Capture the cell that displays the provided text and extract its (x, y) central coordinate. 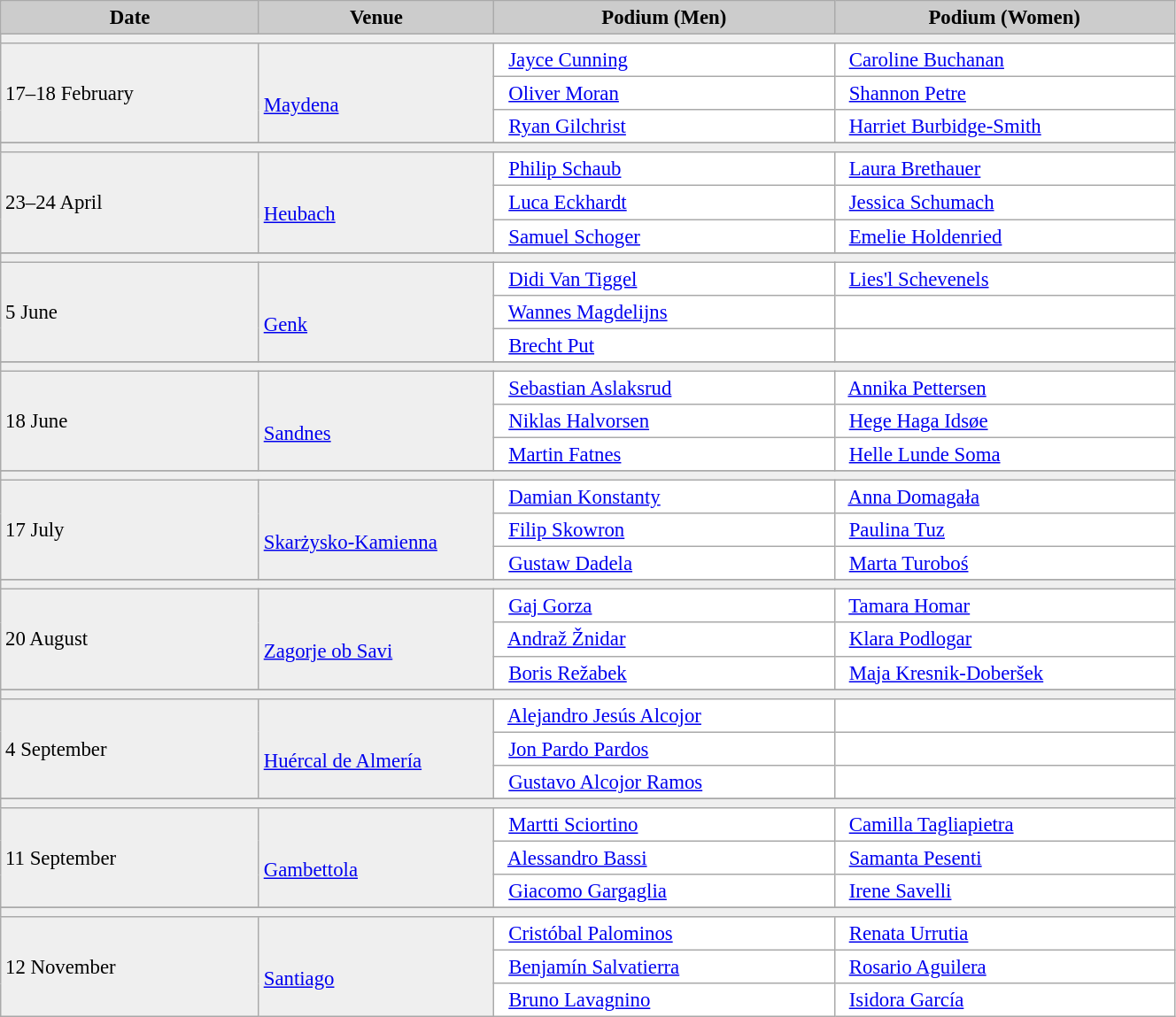
Jon Pardo Pardos (664, 749)
Maydena (375, 94)
Brecht Put (664, 345)
Caroline Buchanan (1004, 60)
Huércal de Almería (375, 749)
Tamara Homar (1004, 606)
Irene Savelli (1004, 891)
Bruno Lavagnino (664, 1000)
23–24 April (130, 202)
Marta Turoboś (1004, 564)
Sebastian Aslaksrud (664, 388)
Giacomo Gargaglia (664, 891)
Gustavo Alcojor Ramos (664, 782)
Venue (375, 18)
Gustaw Dadela (664, 564)
11 September (130, 859)
Ryan Gilchrist (664, 127)
Samuel Schoger (664, 236)
Damian Konstanty (664, 497)
Filip Skowron (664, 530)
Isidora García (1004, 1000)
Andraž Žnidar (664, 640)
Genk (375, 312)
Emelie Holdenried (1004, 236)
20 August (130, 639)
Heubach (375, 202)
Podium (Men) (664, 18)
Cristóbal Palominos (664, 934)
4 September (130, 749)
Philip Schaub (664, 169)
12 November (130, 967)
17–18 February (130, 94)
Sandnes (375, 421)
Rosario Aguilera (1004, 967)
Paulina Tuz (1004, 530)
Helle Lunde Soma (1004, 454)
Zagorje ob Savi (375, 639)
Date (130, 18)
Shannon Petre (1004, 94)
Anna Domagała (1004, 497)
18 June (130, 421)
Laura Brethauer (1004, 169)
Jessica Schumach (1004, 203)
Alessandro Bassi (664, 858)
Benjamín Salvatierra (664, 967)
Gaj Gorza (664, 606)
5 June (130, 312)
Boris Režabek (664, 673)
Jayce Cunning (664, 60)
Podium (Women) (1004, 18)
Renata Urrutia (1004, 934)
Gambettola (375, 859)
Klara Podlogar (1004, 640)
Wannes Magdelijns (664, 312)
Luca Eckhardt (664, 203)
Camilla Tagliapietra (1004, 825)
Santiago (375, 967)
Samanta Pesenti (1004, 858)
Annika Pettersen (1004, 388)
Didi Van Tiggel (664, 279)
Maja Kresnik-Doberšek (1004, 673)
Hege Haga Idsøe (1004, 421)
Skarżysko-Kamienna (375, 531)
Oliver Moran (664, 94)
Martin Fatnes (664, 454)
17 July (130, 531)
Martti Sciortino (664, 825)
Lies'l Schevenels (1004, 279)
Harriet Burbidge-Smith (1004, 127)
Alejandro Jesús Alcojor (664, 715)
Niklas Halvorsen (664, 421)
